Return the (X, Y) coordinate for the center point of the cell that contains the specified text.  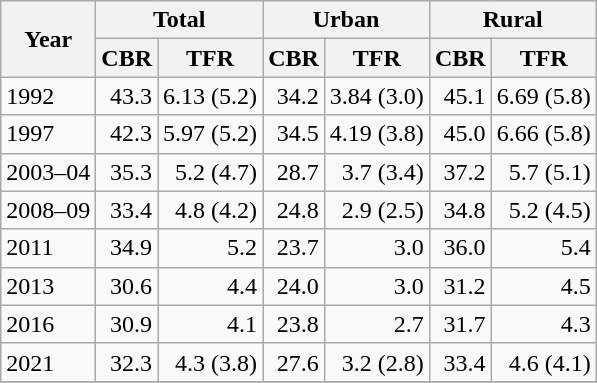
34.8 (460, 210)
35.3 (127, 172)
6.66 (5.8) (544, 134)
3.7 (3.4) (376, 172)
27.6 (294, 362)
4.6 (4.1) (544, 362)
30.9 (127, 324)
31.2 (460, 286)
4.19 (3.8) (376, 134)
2021 (48, 362)
2003–04 (48, 172)
34.2 (294, 96)
24.0 (294, 286)
4.8 (4.2) (210, 210)
Urban (346, 20)
37.2 (460, 172)
2011 (48, 248)
3.2 (2.8) (376, 362)
32.3 (127, 362)
5.2 (4.5) (544, 210)
28.7 (294, 172)
24.8 (294, 210)
Rural (512, 20)
1992 (48, 96)
4.5 (544, 286)
6.13 (5.2) (210, 96)
4.1 (210, 324)
34.9 (127, 248)
42.3 (127, 134)
4.3 (3.8) (210, 362)
5.7 (5.1) (544, 172)
4.4 (210, 286)
2.9 (2.5) (376, 210)
45.1 (460, 96)
34.5 (294, 134)
2013 (48, 286)
23.8 (294, 324)
5.2 (210, 248)
5.2 (4.7) (210, 172)
30.6 (127, 286)
5.4 (544, 248)
31.7 (460, 324)
Year (48, 39)
36.0 (460, 248)
4.3 (544, 324)
Total (180, 20)
6.69 (5.8) (544, 96)
1997 (48, 134)
23.7 (294, 248)
2.7 (376, 324)
3.84 (3.0) (376, 96)
2016 (48, 324)
45.0 (460, 134)
2008–09 (48, 210)
43.3 (127, 96)
5.97 (5.2) (210, 134)
